Find where the given text appears and provide that cell's center as (x, y) coordinate. 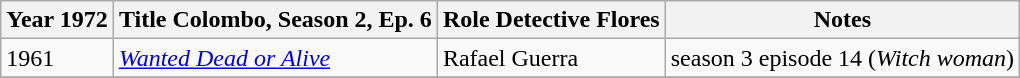
1961 (58, 58)
Role Detective Flores (551, 20)
Notes (842, 20)
season 3 episode 14 (Witch woman) (842, 58)
Wanted Dead or Alive (275, 58)
Rafael Guerra (551, 58)
Title Colombo, Season 2, Ep. 6 (275, 20)
Year 1972 (58, 20)
